Pinpoint the cell where the given text exists, returning its [X, Y] midpoint coordinate. 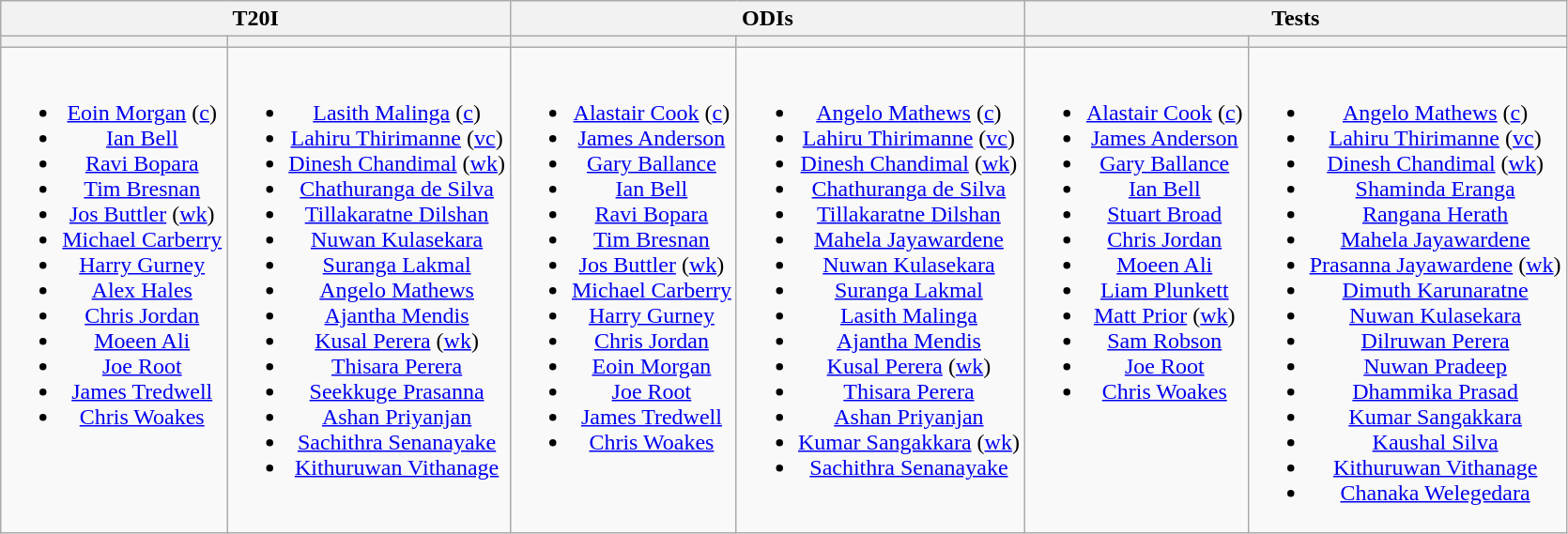
Alastair Cook (c)James AndersonGary BallanceIan BellStuart BroadChris JordanMoeen AliLiam PlunkettMatt Prior (wk)Sam RobsonJoe RootChris Woakes [1136, 290]
ODIs [767, 19]
Tests [1296, 19]
T20I [255, 19]
